Return [x, y] of the center of cell containing provided text 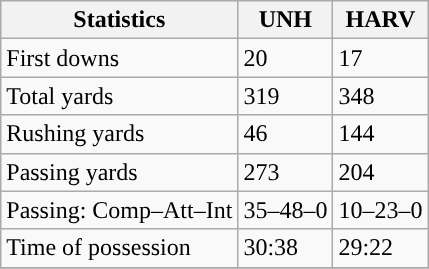
204 [380, 172]
Time of possession [120, 248]
144 [380, 134]
17 [380, 58]
29:22 [380, 248]
HARV [380, 20]
10–23–0 [380, 210]
35–48–0 [286, 210]
46 [286, 134]
319 [286, 96]
Rushing yards [120, 134]
348 [380, 96]
Passing yards [120, 172]
Total yards [120, 96]
20 [286, 58]
UNH [286, 20]
30:38 [286, 248]
Passing: Comp–Att–Int [120, 210]
First downs [120, 58]
Statistics [120, 20]
273 [286, 172]
